Return the (x, y) coordinate for the center point of the cell that contains the specified text.  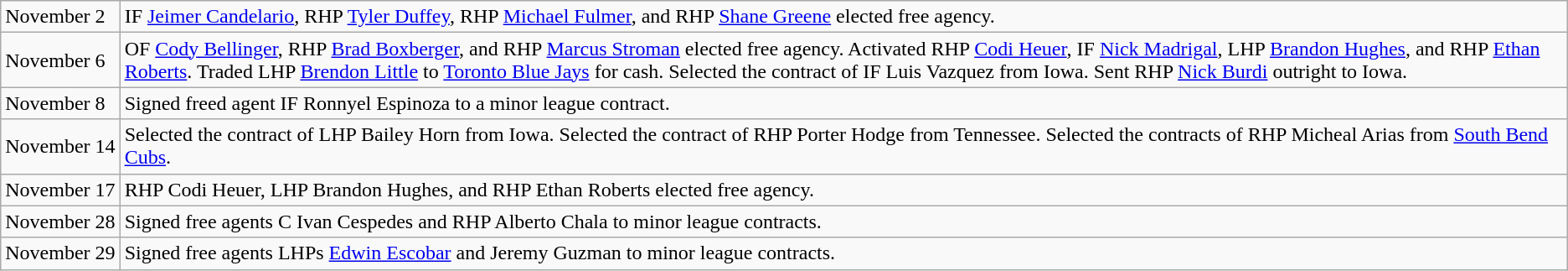
Signed free agents C Ivan Cespedes and RHP Alberto Chala to minor league contracts. (843, 221)
November 14 (60, 146)
November 8 (60, 103)
IF Jeimer Candelario, RHP Tyler Duffey, RHP Michael Fulmer, and RHP Shane Greene elected free agency. (843, 17)
November 29 (60, 253)
Signed freed agent IF Ronnyel Espinoza to a minor league contract. (843, 103)
November 2 (60, 17)
November 6 (60, 60)
November 28 (60, 221)
Signed free agents LHPs Edwin Escobar and Jeremy Guzman to minor league contracts. (843, 253)
RHP Codi Heuer, LHP Brandon Hughes, and RHP Ethan Roberts elected free agency. (843, 190)
November 17 (60, 190)
